Search for the cell housing the specified text and yield its (X, Y) center coordinate. 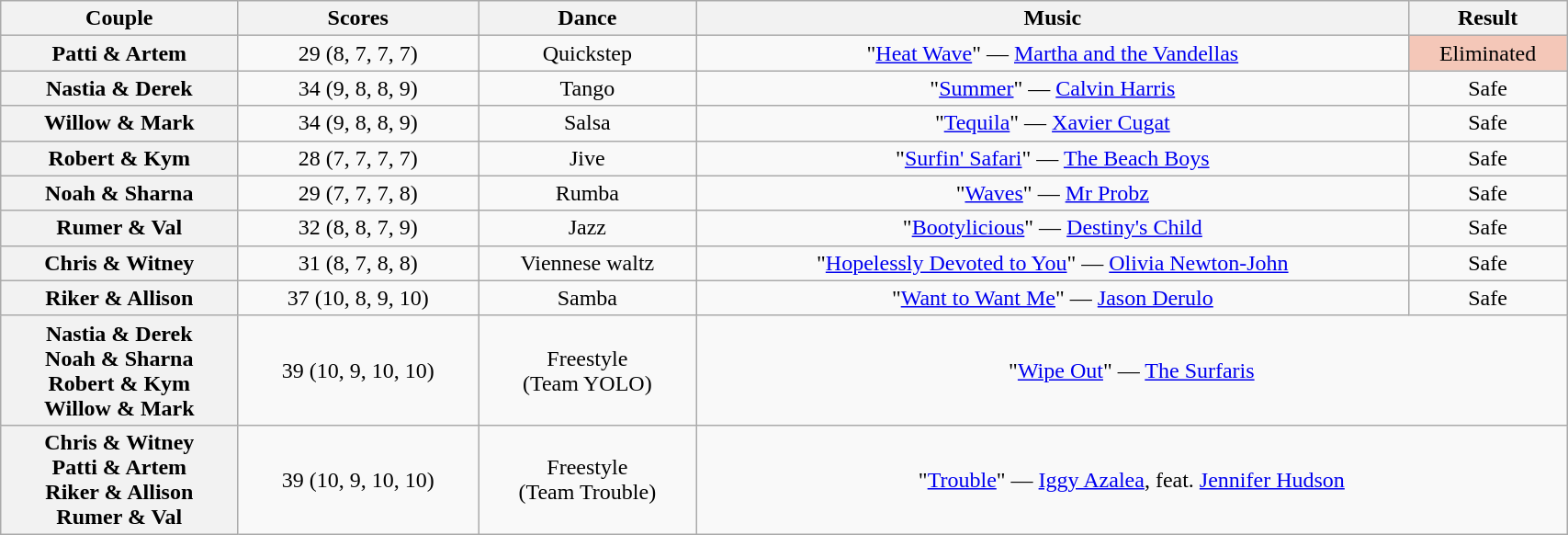
"Bootylicious" — Destiny's Child (1053, 228)
Rumer & Val (119, 228)
Music (1053, 18)
Jive (588, 158)
Patti & Artem (119, 53)
"Waves" — Mr Probz (1053, 193)
Noah & Sharna (119, 193)
"Tequila" — Xavier Cugat (1053, 123)
Dance (588, 18)
"Hopelessly Devoted to You" — Olivia Newton-John (1053, 263)
Freestyle(Team YOLO) (588, 370)
"Want to Want Me" — Jason Derulo (1053, 298)
Jazz (588, 228)
32 (8, 8, 7, 9) (358, 228)
31 (8, 7, 8, 8) (358, 263)
Willow & Mark (119, 123)
"Trouble" — Iggy Azalea, feat. Jennifer Hudson (1132, 480)
Chris & WitneyPatti & ArtemRiker & AllisonRumer & Val (119, 480)
29 (7, 7, 7, 8) (358, 193)
"Heat Wave" — Martha and the Vandellas (1053, 53)
Quickstep (588, 53)
Viennese waltz (588, 263)
Result (1488, 18)
Nastia & DerekNoah & SharnaRobert & KymWillow & Mark (119, 370)
Couple (119, 18)
"Summer" — Calvin Harris (1053, 88)
Rumba (588, 193)
28 (7, 7, 7, 7) (358, 158)
Salsa (588, 123)
"Wipe Out" — The Surfaris (1132, 370)
Samba (588, 298)
"Surfin' Safari" — The Beach Boys (1053, 158)
Nastia & Derek (119, 88)
29 (8, 7, 7, 7) (358, 53)
Tango (588, 88)
Freestyle(Team Trouble) (588, 480)
Robert & Kym (119, 158)
Scores (358, 18)
Riker & Allison (119, 298)
37 (10, 8, 9, 10) (358, 298)
Chris & Witney (119, 263)
Eliminated (1488, 53)
